For the text-containing cell, return its midpoint in [x, y] coordinate format. 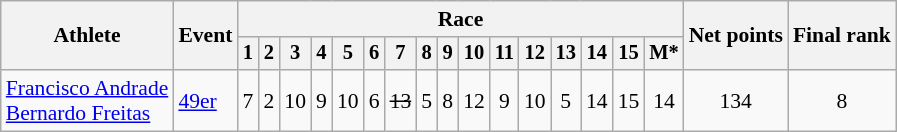
134 [736, 100]
4 [322, 54]
49er [205, 100]
Event [205, 36]
Francisco AndradeBernardo Freitas [88, 100]
Net points [736, 36]
1 [248, 54]
Final rank [842, 36]
3 [295, 54]
11 [504, 54]
Athlete [88, 36]
Race [460, 19]
M* [664, 54]
